From the cell containing the given text, extract its center point as [x, y] coordinate. 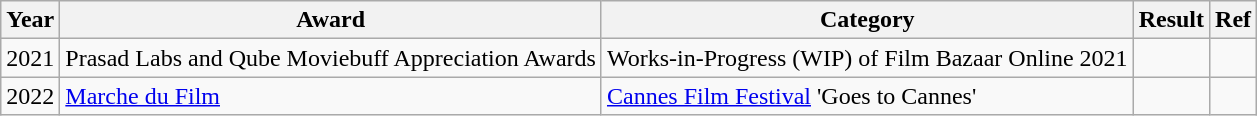
Ref [1234, 20]
Marche du Film [331, 96]
Result [1171, 20]
Cannes Film Festival 'Goes to Cannes' [867, 96]
Works-in-Progress (WIP) of Film Bazaar Online 2021 [867, 58]
Year [30, 20]
2021 [30, 58]
Award [331, 20]
2022 [30, 96]
Category [867, 20]
Prasad Labs and Qube Moviebuff Appreciation Awards [331, 58]
